Detect which cell encompasses the target text, then output its (X, Y) center coordinate. 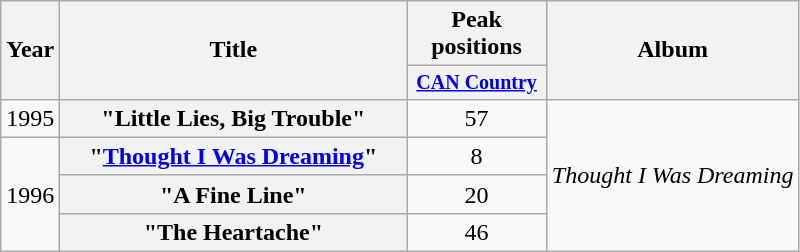
CAN Country (476, 82)
"Thought I Was Dreaming" (234, 156)
Peak positions (476, 34)
Album (672, 50)
Year (30, 50)
46 (476, 232)
"A Fine Line" (234, 194)
1995 (30, 118)
"Little Lies, Big Trouble" (234, 118)
1996 (30, 194)
20 (476, 194)
Thought I Was Dreaming (672, 175)
"The Heartache" (234, 232)
Title (234, 50)
57 (476, 118)
8 (476, 156)
